Scan for the cell matching the given text and deliver its (X, Y) coordinate at center. 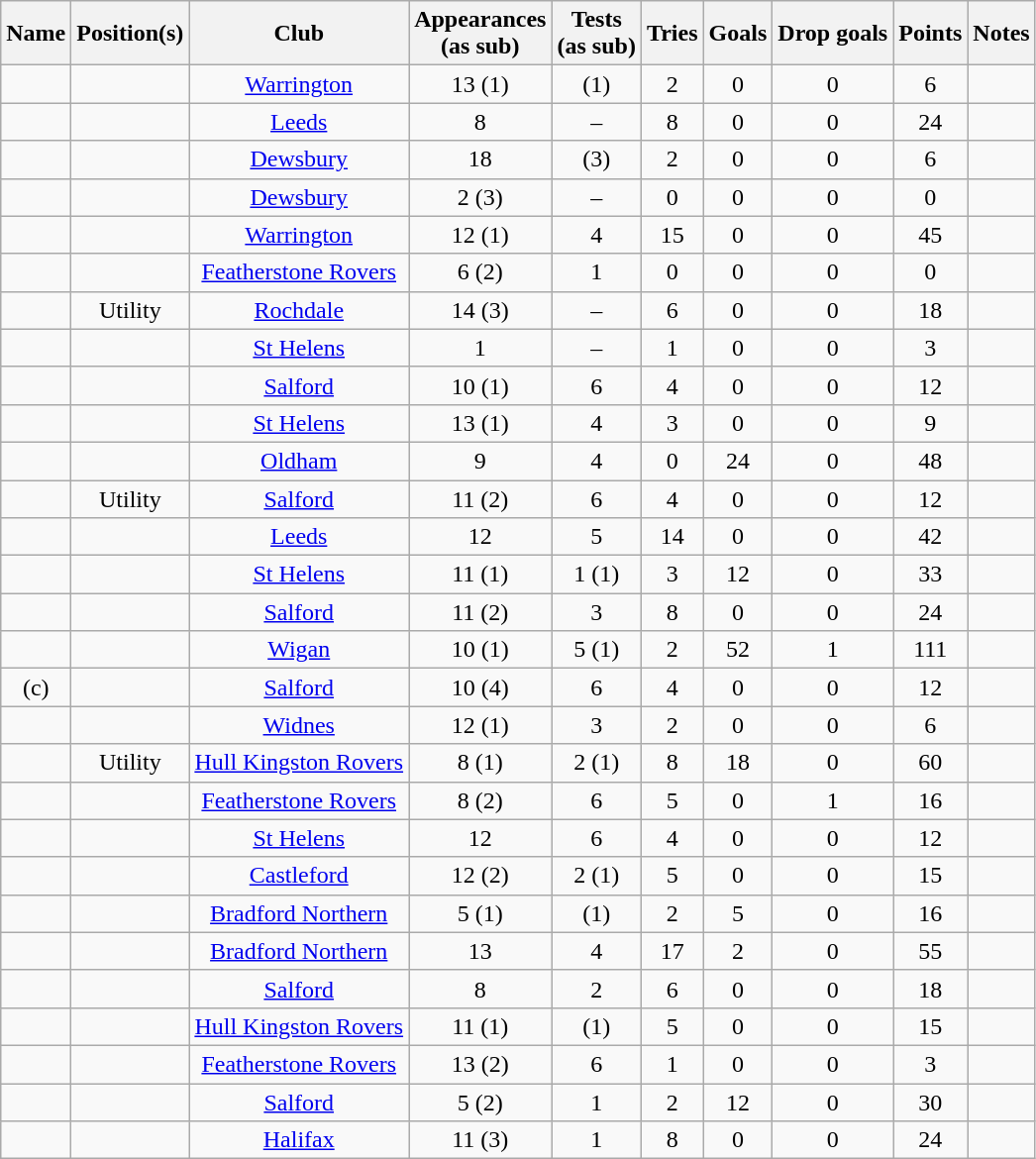
17 (672, 951)
Tests(as sub) (596, 34)
111 (931, 650)
2 (3) (480, 197)
Halifax (299, 1140)
Club (299, 34)
14 (672, 537)
6 (2) (480, 272)
55 (931, 951)
30 (931, 1103)
60 (931, 763)
Goals (738, 34)
48 (931, 461)
8 (1) (480, 763)
Position(s) (131, 34)
Tries (672, 34)
Drop goals (833, 34)
45 (931, 235)
13 (2) (480, 1064)
(c) (36, 687)
Points (931, 34)
14 (3) (480, 310)
Rochdale (299, 310)
Appearances(as sub) (480, 34)
42 (931, 537)
1 (1) (596, 575)
12 (2) (480, 876)
(3) (596, 159)
8 (2) (480, 800)
33 (931, 575)
Oldham (299, 461)
13 (480, 951)
Name (36, 34)
5 (2) (480, 1103)
Widnes (299, 725)
11 (3) (480, 1140)
Wigan (299, 650)
10 (4) (480, 687)
52 (738, 650)
Notes (1001, 34)
Castleford (299, 876)
